Return the (x, y) coordinate for the center point of the cell that contains the specified text.  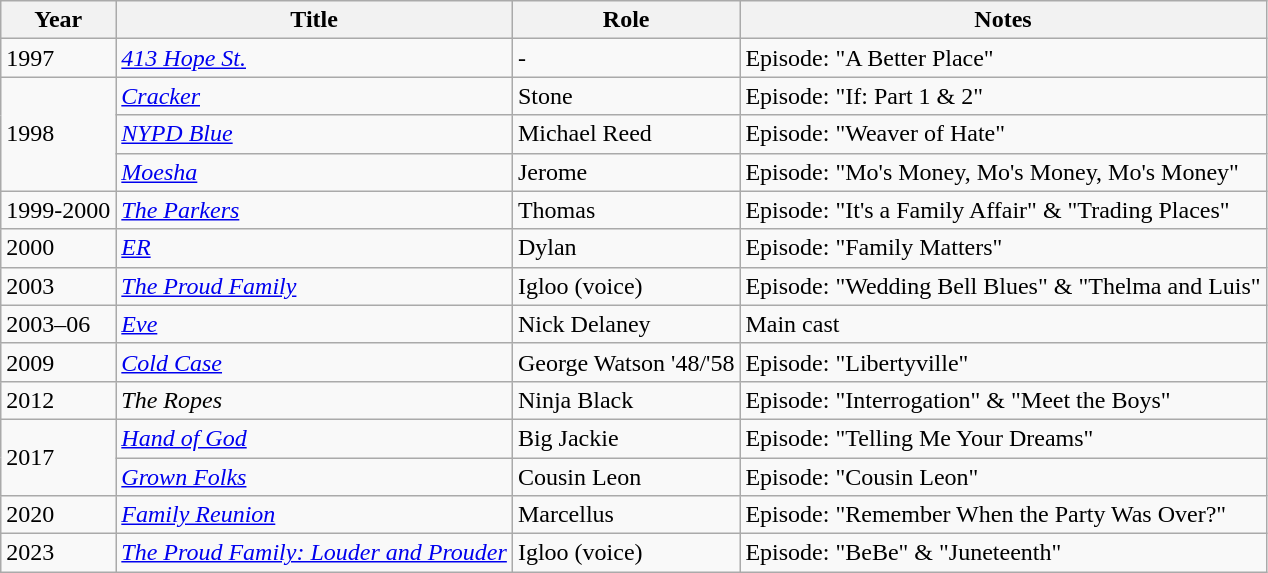
Episode: "Wedding Bell Blues" & "Thelma and Luis" (1003, 286)
2000 (58, 248)
Stone (626, 96)
Episode: "Interrogation" & "Meet the Boys" (1003, 400)
Title (314, 20)
Episode: "A Better Place" (1003, 58)
The Proud Family: Louder and Prouder (314, 553)
1997 (58, 58)
Big Jackie (626, 438)
Episode: "If: Part 1 & 2" (1003, 96)
1999-2000 (58, 210)
The Ropes (314, 400)
Ninja Black (626, 400)
Main cast (1003, 324)
Episode: "Cousin Leon" (1003, 477)
Cold Case (314, 362)
Episode: "BeBe" & "Juneteenth" (1003, 553)
The Proud Family (314, 286)
Episode: "Remember When the Party Was Over?" (1003, 515)
Nick Delaney (626, 324)
Notes (1003, 20)
Thomas (626, 210)
Episode: "Mo's Money, Mo's Money, Mo's Money" (1003, 172)
2012 (58, 400)
Michael Reed (626, 134)
2003 (58, 286)
Episode: "Telling Me Your Dreams" (1003, 438)
Cousin Leon (626, 477)
Episode: "Family Matters" (1003, 248)
Grown Folks (314, 477)
The Parkers (314, 210)
2003–06 (58, 324)
NYPD Blue (314, 134)
413 Hope St. (314, 58)
2020 (58, 515)
Episode: "Weaver of Hate" (1003, 134)
Marcellus (626, 515)
ER (314, 248)
Hand of God (314, 438)
Episode: "Libertyville" (1003, 362)
Jerome (626, 172)
Role (626, 20)
Year (58, 20)
George Watson '48/'58 (626, 362)
Family Reunion (314, 515)
Eve (314, 324)
1998 (58, 134)
2009 (58, 362)
- (626, 58)
Dylan (626, 248)
2017 (58, 457)
Episode: "It's a Family Affair" & "Trading Places" (1003, 210)
2023 (58, 553)
Cracker (314, 96)
Moesha (314, 172)
